Find where the given text appears and provide that cell's center as [X, Y] coordinate. 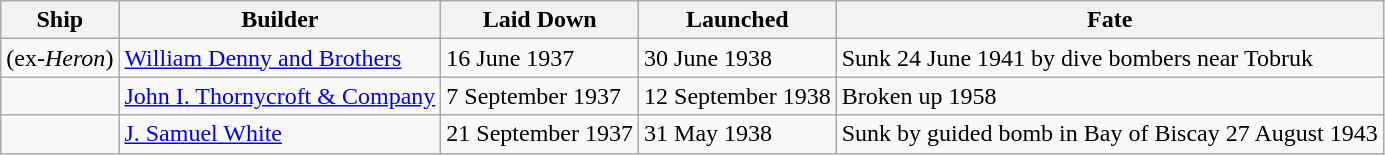
7 September 1937 [540, 96]
Ship [60, 20]
Sunk 24 June 1941 by dive bombers near Tobruk [1110, 58]
William Denny and Brothers [280, 58]
Laid Down [540, 20]
Broken up 1958 [1110, 96]
30 June 1938 [738, 58]
12 September 1938 [738, 96]
Fate [1110, 20]
(ex-Heron) [60, 58]
31 May 1938 [738, 134]
J. Samuel White [280, 134]
Builder [280, 20]
16 June 1937 [540, 58]
John I. Thornycroft & Company [280, 96]
Sunk by guided bomb in Bay of Biscay 27 August 1943 [1110, 134]
21 September 1937 [540, 134]
Launched [738, 20]
